Output the [X, Y] coordinate of the center of the cell containing the given text.  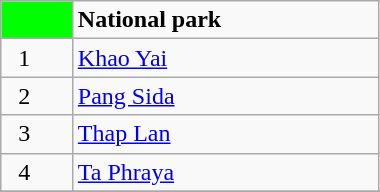
4 [37, 172]
Khao Yai [225, 58]
National park [225, 20]
3 [37, 134]
Pang Sida [225, 96]
1 [37, 58]
Ta Phraya [225, 172]
Thap Lan [225, 134]
2 [37, 96]
